For the text-containing cell, return its midpoint in (x, y) coordinate format. 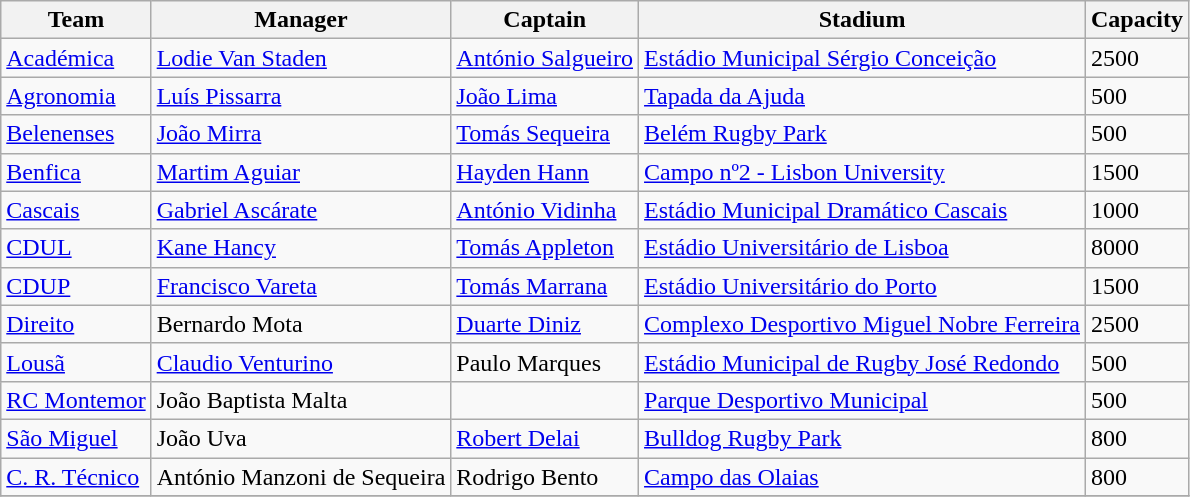
Robert Delai (545, 438)
1000 (1138, 210)
Benfica (76, 172)
Duarte Diniz (545, 324)
Hayden Hann (545, 172)
Agronomia (76, 96)
António Salgueiro (545, 58)
Tomás Marrana (545, 286)
Manager (301, 20)
João Lima (545, 96)
Captain (545, 20)
Francisco Vareta (301, 286)
Martim Aguiar (301, 172)
CDUP (76, 286)
Cascais (76, 210)
Lousã (76, 362)
Bernardo Mota (301, 324)
Stadium (862, 20)
Luís Pissarra (301, 96)
Campo das Olaias (862, 477)
Complexo Desportivo Miguel Nobre Ferreira (862, 324)
Gabriel Ascárate (301, 210)
C. R. Técnico (76, 477)
8000 (1138, 248)
António Manzoni de Sequeira (301, 477)
Académica (76, 58)
Tomás Sequeira (545, 134)
Rodrigo Bento (545, 477)
São Miguel (76, 438)
João Baptista Malta (301, 400)
Kane Hancy (301, 248)
Estádio Municipal Dramático Cascais (862, 210)
Campo nº2 - Lisbon University (862, 172)
Estádio Universitário do Porto (862, 286)
Direito (76, 324)
António Vidinha (545, 210)
Belenenses (76, 134)
CDUL (76, 248)
Team (76, 20)
Bulldog Rugby Park (862, 438)
Paulo Marques (545, 362)
Tapada da Ajuda (862, 96)
Tomás Appleton (545, 248)
Capacity (1138, 20)
Lodie Van Staden (301, 58)
Estádio Universitário de Lisboa (862, 248)
Estádio Municipal Sérgio Conceição (862, 58)
Belém Rugby Park (862, 134)
RC Montemor (76, 400)
Estádio Municipal de Rugby José Redondo (862, 362)
Claudio Venturino (301, 362)
João Uva (301, 438)
Parque Desportivo Municipal (862, 400)
João Mirra (301, 134)
